Provide the [X, Y] coordinate of the cell's center where the given text is located.  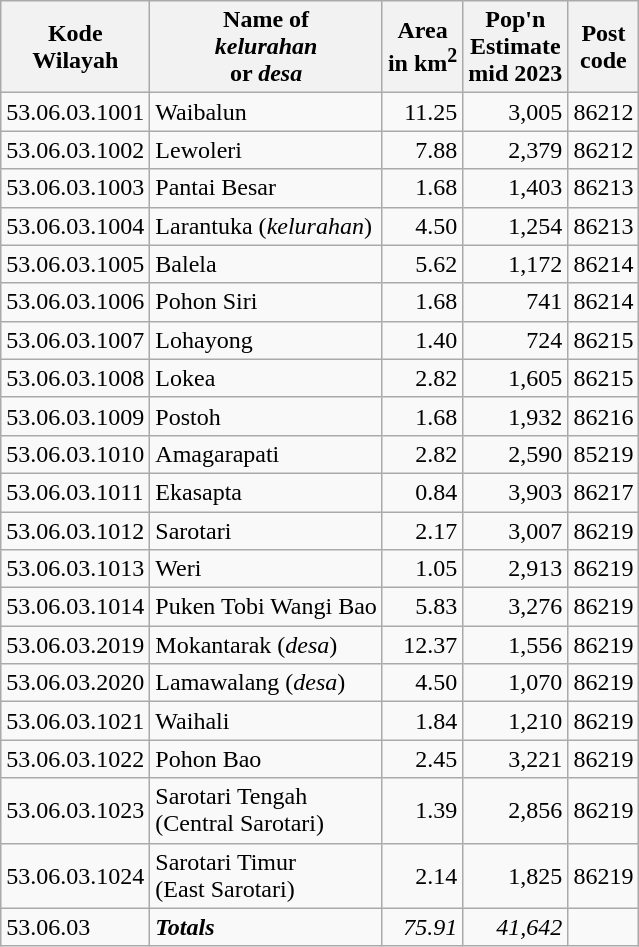
53.06.03.1010 [76, 454]
5.62 [422, 264]
53.06.03.1021 [76, 721]
53.06.03.1001 [76, 112]
0.84 [422, 492]
53.06.03.1002 [76, 150]
53.06.03.1012 [76, 531]
53.06.03.2020 [76, 683]
1,210 [516, 721]
Pohon Bao [266, 759]
Balela [266, 264]
53.06.03.1004 [76, 226]
85219 [604, 454]
1,825 [516, 876]
Area in km2 [422, 47]
53.06.03.1008 [76, 378]
2.17 [422, 531]
Totals [266, 927]
1,932 [516, 416]
Amagarapati [266, 454]
1.84 [422, 721]
2,856 [516, 810]
Weri [266, 569]
KodeWilayah [76, 47]
Lamawalang (desa) [266, 683]
53.06.03.1003 [76, 188]
Pantai Besar [266, 188]
1.39 [422, 810]
53.06.03.1014 [76, 607]
3,221 [516, 759]
Postcode [604, 47]
11.25 [422, 112]
1.40 [422, 340]
53.06.03.1013 [76, 569]
724 [516, 340]
3,903 [516, 492]
Ekasapta [266, 492]
Waihali [266, 721]
Sarotari [266, 531]
12.37 [422, 645]
3,276 [516, 607]
53.06.03.1022 [76, 759]
53.06.03.1007 [76, 340]
Lewoleri [266, 150]
53.06.03.1009 [76, 416]
1,070 [516, 683]
Mokantarak (desa) [266, 645]
7.88 [422, 150]
53.06.03.1024 [76, 876]
2,590 [516, 454]
2,913 [516, 569]
53.06.03.1005 [76, 264]
53.06.03.1011 [76, 492]
Postoh [266, 416]
1,172 [516, 264]
Larantuka (kelurahan) [266, 226]
Lokea [266, 378]
2.14 [422, 876]
53.06.03.1023 [76, 810]
1,605 [516, 378]
53.06.03.1006 [76, 302]
741 [516, 302]
41,642 [516, 927]
1.05 [422, 569]
1,403 [516, 188]
Waibalun [266, 112]
Pop'nEstimatemid 2023 [516, 47]
Lohayong [266, 340]
86217 [604, 492]
53.06.03.2019 [76, 645]
86216 [604, 416]
1,254 [516, 226]
Pohon Siri [266, 302]
Name of kelurahan or desa [266, 47]
75.91 [422, 927]
Sarotari Tengah (Central Sarotari) [266, 810]
53.06.03 [76, 927]
5.83 [422, 607]
3,005 [516, 112]
2,379 [516, 150]
2.45 [422, 759]
Puken Tobi Wangi Bao [266, 607]
Sarotari Timur (East Sarotari) [266, 876]
1,556 [516, 645]
3,007 [516, 531]
